Return (X, Y) of the center of cell containing provided text 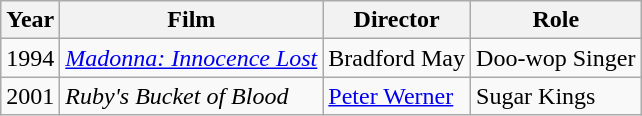
Role (556, 20)
Ruby's Bucket of Blood (192, 96)
1994 (30, 58)
Madonna: Innocence Lost (192, 58)
Film (192, 20)
Year (30, 20)
2001 (30, 96)
Doo-wop Singer (556, 58)
Director (397, 20)
Sugar Kings (556, 96)
Bradford May (397, 58)
Peter Werner (397, 96)
